Search for the cell housing the specified text and yield its [x, y] center coordinate. 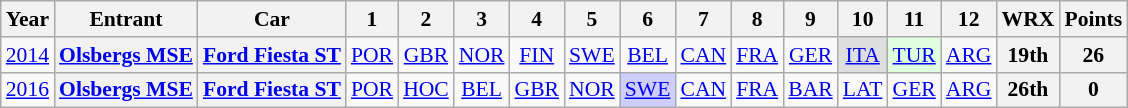
2016 [28, 90]
8 [757, 19]
10 [863, 19]
Year [28, 19]
LAT [863, 90]
2 [426, 19]
1 [372, 19]
Entrant [126, 19]
11 [914, 19]
9 [810, 19]
Car [272, 19]
5 [592, 19]
FIN [536, 55]
HOC [426, 90]
7 [703, 19]
6 [648, 19]
26 [1093, 55]
12 [969, 19]
Points [1093, 19]
0 [1093, 90]
WRX [1028, 19]
ITA [863, 55]
BAR [810, 90]
2014 [28, 55]
26th [1028, 90]
TUR [914, 55]
19th [1028, 55]
4 [536, 19]
3 [482, 19]
